Capture the cell that displays the provided text and extract its (X, Y) central coordinate. 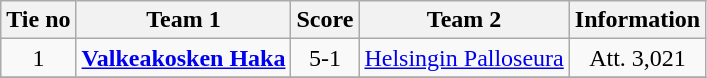
1 (38, 58)
5-1 (325, 58)
Att. 3,021 (637, 58)
Team 2 (464, 20)
Information (637, 20)
Valkeakosken Haka (184, 58)
Team 1 (184, 20)
Helsingin Palloseura (464, 58)
Score (325, 20)
Tie no (38, 20)
